Return [X, Y] of the center of cell containing provided text 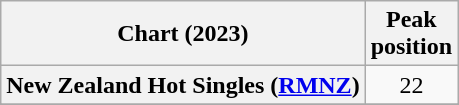
Peakposition [411, 34]
22 [411, 85]
New Zealand Hot Singles (RMNZ) [183, 85]
Chart (2023) [183, 34]
